Search for the cell housing the specified text and yield its [X, Y] center coordinate. 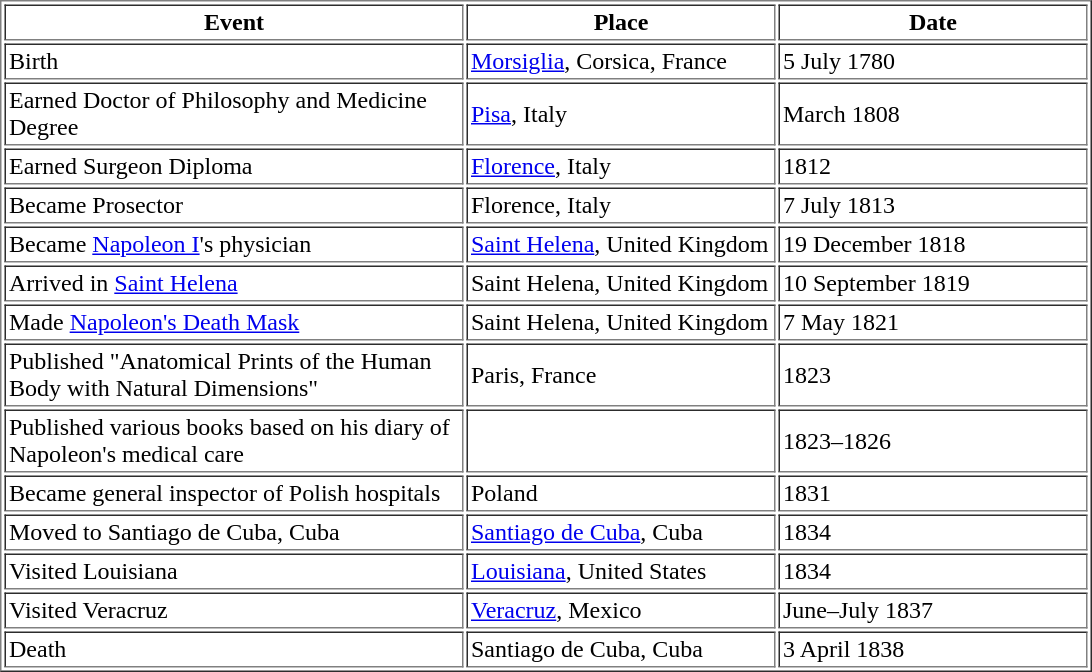
June–July 1837 [932, 610]
Visited Louisiana [234, 572]
Earned Surgeon Diploma [234, 166]
Veracruz, Mexico [620, 610]
Poland [620, 494]
1812 [932, 166]
Published "Anatomical Prints of the Human Body with Natural Dimensions" [234, 376]
Event [234, 22]
19 December 1818 [932, 244]
1823–1826 [932, 442]
Became general inspector of Polish hospitals [234, 494]
Arrived in Saint Helena [234, 284]
1823 [932, 376]
Place [620, 22]
Made Napoleon's Death Mask [234, 322]
1831 [932, 494]
Louisiana, United States [620, 572]
10 September 1819 [932, 284]
5 July 1780 [932, 62]
Morsiglia, Corsica, France [620, 62]
Death [234, 650]
Pisa, Italy [620, 114]
Moved to Santiago de Cuba, Cuba [234, 532]
7 July 1813 [932, 206]
Paris, France [620, 376]
Became Prosector [234, 206]
Earned Doctor of Philosophy and Medicine Degree [234, 114]
Visited Veracruz [234, 610]
March 1808 [932, 114]
Birth [234, 62]
Published various books based on his diary of Napoleon's medical care [234, 442]
3 April 1838 [932, 650]
Date [932, 22]
Became Napoleon I's physician [234, 244]
7 May 1821 [932, 322]
